Extract the [X, Y] coordinate from the center of the cell holding the provided text.  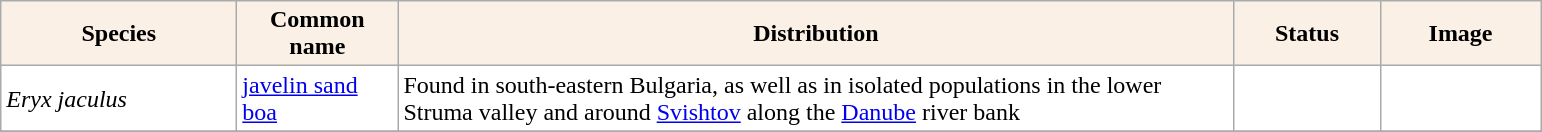
Image [1460, 34]
Distribution [816, 34]
Found in south-eastern Bulgaria, as well as in isolated populations in the lower Struma valley and around Svishtov along the Danube river bank [816, 98]
Status [1307, 34]
javelin sand boa [318, 98]
Common name [318, 34]
Species [119, 34]
Eryx jaculus [119, 98]
